Extract the [X, Y] coordinate from the center of the cell holding the provided text.  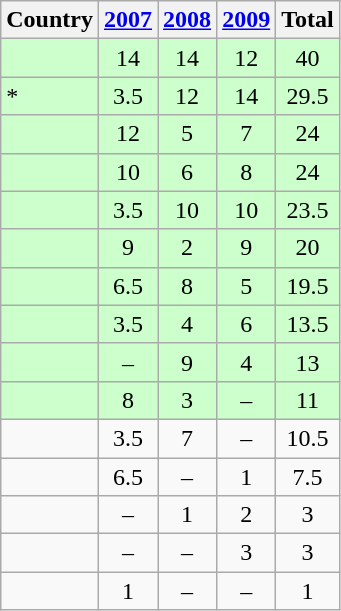
13 [308, 362]
40 [308, 58]
13.5 [308, 324]
23.5 [308, 210]
2008 [188, 20]
11 [308, 400]
Country [50, 20]
2007 [128, 20]
29.5 [308, 96]
10.5 [308, 438]
7.5 [308, 477]
Total [308, 20]
19.5 [308, 286]
* [50, 96]
2009 [246, 20]
20 [308, 248]
